From the cell containing the given text, extract its center point as [X, Y] coordinate. 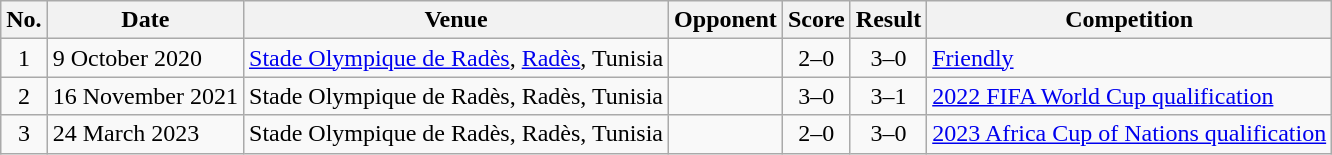
1 [24, 58]
Opponent [726, 20]
Result [888, 20]
3 [24, 134]
16 November 2021 [145, 96]
Date [145, 20]
24 March 2023 [145, 134]
9 October 2020 [145, 58]
Score [816, 20]
Friendly [1130, 58]
Venue [456, 20]
No. [24, 20]
2023 Africa Cup of Nations qualification [1130, 134]
2022 FIFA World Cup qualification [1130, 96]
Competition [1130, 20]
3–1 [888, 96]
2 [24, 96]
